Return [x, y] of the center of cell containing provided text 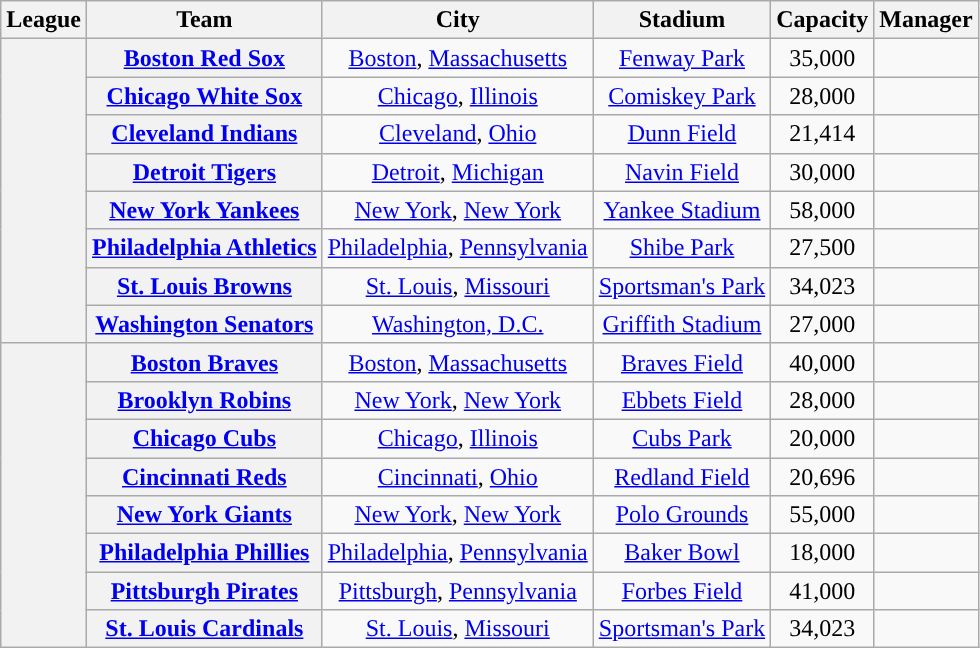
St. Louis Browns [204, 286]
20,000 [822, 438]
21,414 [822, 134]
Dunn Field [682, 134]
Cubs Park [682, 438]
Boston Braves [204, 362]
Washington, D.C. [458, 324]
Detroit Tigers [204, 172]
18,000 [822, 553]
New York Giants [204, 515]
Team [204, 20]
27,000 [822, 324]
Yankee Stadium [682, 210]
Cleveland, Ohio [458, 134]
Philadelphia Phillies [204, 553]
New York Yankees [204, 210]
Pittsburgh Pirates [204, 591]
League [44, 20]
Manager [926, 20]
Detroit, Michigan [458, 172]
Comiskey Park [682, 96]
Fenway Park [682, 58]
Philadelphia Athletics [204, 248]
Navin Field [682, 172]
Griffith Stadium [682, 324]
St. Louis Cardinals [204, 629]
Stadium [682, 20]
Cincinnati Reds [204, 477]
55,000 [822, 515]
58,000 [822, 210]
City [458, 20]
20,696 [822, 477]
Cleveland Indians [204, 134]
35,000 [822, 58]
Shibe Park [682, 248]
Ebbets Field [682, 400]
Braves Field [682, 362]
Cincinnati, Ohio [458, 477]
27,500 [822, 248]
Brooklyn Robins [204, 400]
Polo Grounds [682, 515]
Chicago White Sox [204, 96]
40,000 [822, 362]
Boston Red Sox [204, 58]
Capacity [822, 20]
30,000 [822, 172]
Baker Bowl [682, 553]
Forbes Field [682, 591]
Washington Senators [204, 324]
Redland Field [682, 477]
Chicago Cubs [204, 438]
41,000 [822, 591]
Pittsburgh, Pennsylvania [458, 591]
